Provide the [X, Y] coordinate of the cell's center where the given text is located.  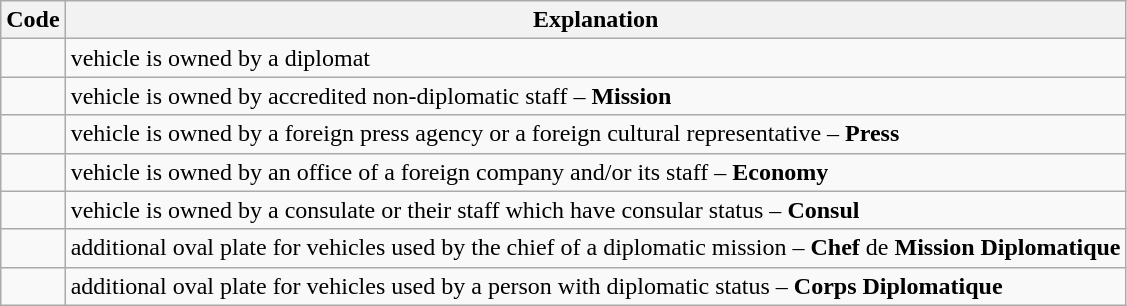
Explanation [596, 20]
vehicle is owned by an office of a foreign company and/or its staff – Economy [596, 172]
Code [33, 20]
vehicle is owned by a consulate or their staff which have consular status – Consul [596, 210]
vehicle is owned by a diplomat [596, 58]
additional oval plate for vehicles used by the chief of a diplomatic mission – Chef de Mission Diplomatique [596, 248]
vehicle is owned by accredited non-diplomatic staff – Mission [596, 96]
additional oval plate for vehicles used by a person with diplomatic status – Corps Diplomatique [596, 286]
vehicle is owned by a foreign press agency or a foreign cultural representative – Press [596, 134]
